Capture the cell that displays the provided text and extract its [x, y] central coordinate. 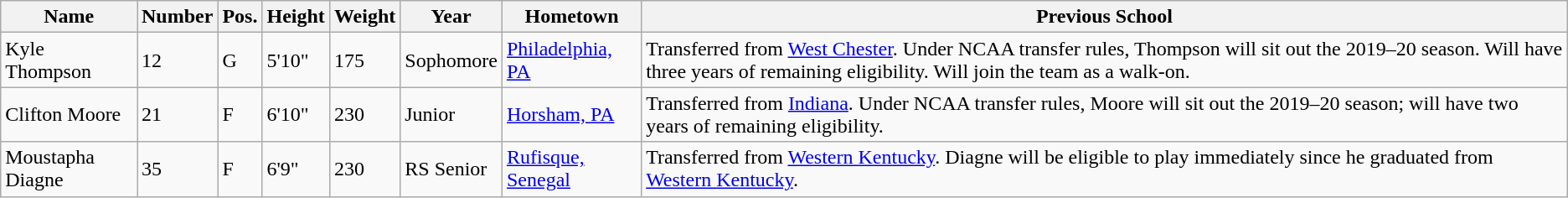
6'9" [296, 169]
Philadelphia, PA [571, 60]
Year [451, 17]
G [240, 60]
Sophomore [451, 60]
Rufisque, Senegal [571, 169]
Weight [364, 17]
35 [178, 169]
Number [178, 17]
Junior [451, 114]
12 [178, 60]
Kyle Thompson [69, 60]
Name [69, 17]
Previous School [1105, 17]
RS Senior [451, 169]
Horsham, PA [571, 114]
21 [178, 114]
Moustapha Diagne [69, 169]
175 [364, 60]
Hometown [571, 17]
Transferred from Indiana. Under NCAA transfer rules, Moore will sit out the 2019–20 season; will have two years of remaining eligibility. [1105, 114]
Pos. [240, 17]
Transferred from Western Kentucky. Diagne will be eligible to play immediately since he graduated from Western Kentucky. [1105, 169]
6'10" [296, 114]
Height [296, 17]
Clifton Moore [69, 114]
5'10" [296, 60]
